Locate the cell with the specified text and output its (X, Y) center coordinate. 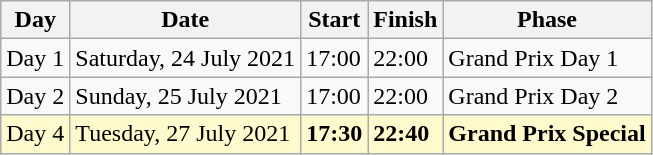
Phase (547, 20)
Finish (406, 20)
22:40 (406, 134)
Date (186, 20)
Day (36, 20)
Sunday, 25 July 2021 (186, 96)
Day 2 (36, 96)
Saturday, 24 July 2021 (186, 58)
Day 1 (36, 58)
Grand Prix Special (547, 134)
Day 4 (36, 134)
Tuesday, 27 July 2021 (186, 134)
Start (334, 20)
17:30 (334, 134)
Grand Prix Day 1 (547, 58)
Grand Prix Day 2 (547, 96)
